Output the [X, Y] coordinate of the center of the cell containing the given text.  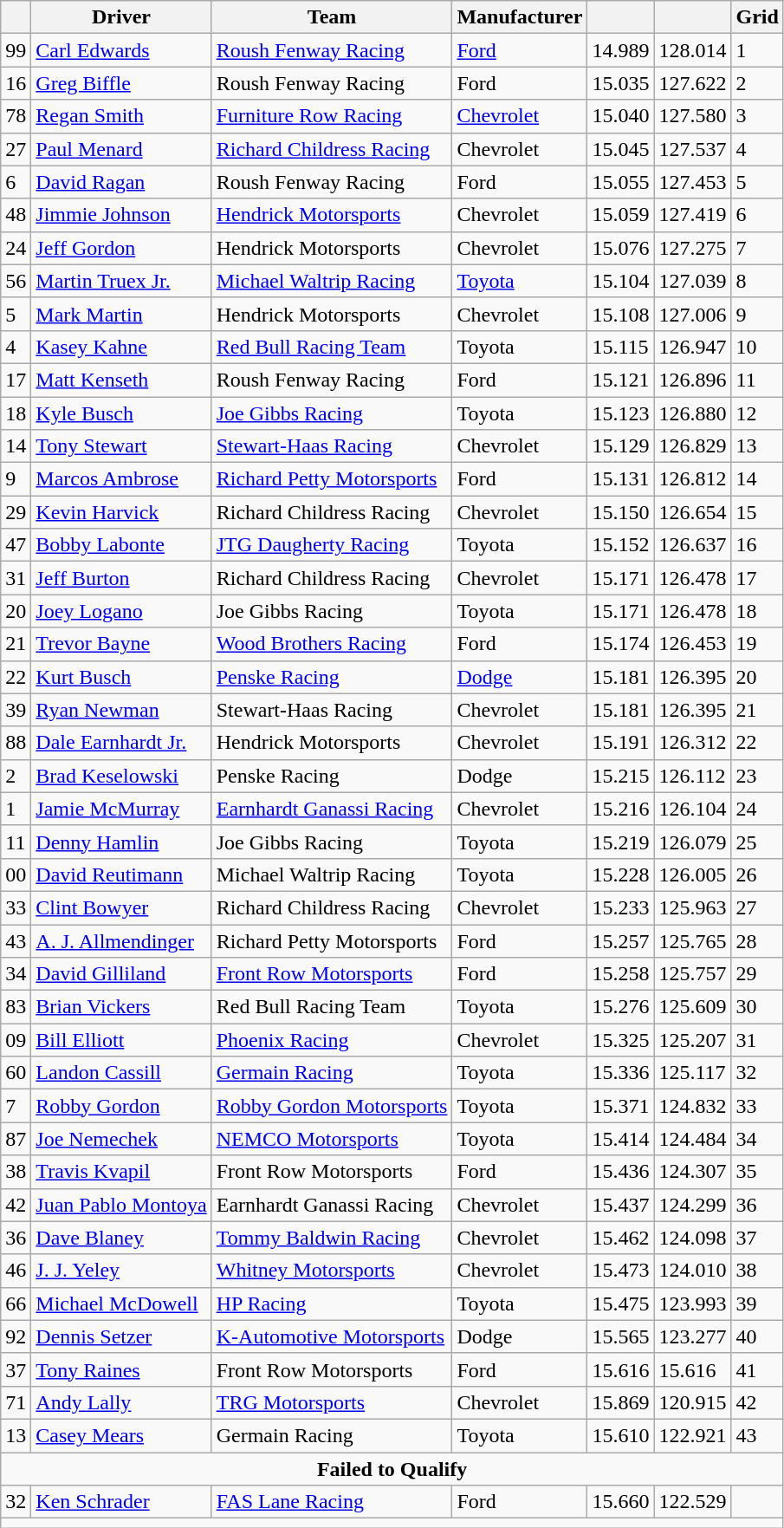
Brian Vickers [121, 1007]
15.336 [620, 1073]
JTG Daugherty Racing [332, 545]
Landon Cassill [121, 1073]
123.277 [693, 1336]
Juan Pablo Montoya [121, 1205]
46 [16, 1271]
48 [16, 215]
Grid [757, 17]
126.112 [693, 776]
15.104 [620, 281]
19 [757, 644]
Travis Kvapil [121, 1172]
126.312 [693, 743]
124.307 [693, 1172]
127.419 [693, 215]
Kasey Kahne [121, 347]
126.812 [693, 479]
92 [16, 1336]
Wood Brothers Racing [332, 644]
127.039 [693, 281]
Joe Nemechek [121, 1139]
15.219 [620, 842]
Matt Kenseth [121, 380]
15.059 [620, 215]
15.040 [620, 116]
15.174 [620, 644]
25 [757, 842]
Jamie McMurray [121, 809]
125.757 [693, 974]
88 [16, 743]
127.006 [693, 314]
56 [16, 281]
Robby Gordon [121, 1106]
15.055 [620, 182]
Martin Truex Jr. [121, 281]
123.993 [693, 1304]
J. J. Yeley [121, 1271]
15.131 [620, 479]
Manufacturer [520, 17]
Phoenix Racing [332, 1040]
Denny Hamlin [121, 842]
15.371 [620, 1106]
K-Automotive Motorsports [332, 1336]
Robby Gordon Motorsports [332, 1106]
15 [757, 512]
125.609 [693, 1007]
00 [16, 875]
15.869 [620, 1402]
Dave Blaney [121, 1238]
10 [757, 347]
15.475 [620, 1304]
15.228 [620, 875]
15.076 [620, 248]
Driver [121, 17]
Bobby Labonte [121, 545]
15.108 [620, 314]
15.129 [620, 446]
15.191 [620, 743]
NEMCO Motorsports [332, 1139]
HP Racing [332, 1304]
83 [16, 1007]
15.123 [620, 413]
15.257 [620, 940]
Dale Earnhardt Jr. [121, 743]
125.765 [693, 940]
127.453 [693, 182]
128.014 [693, 50]
15.325 [620, 1040]
66 [16, 1304]
126.880 [693, 413]
15.414 [620, 1139]
126.947 [693, 347]
Tony Raines [121, 1369]
15.436 [620, 1172]
15.437 [620, 1205]
124.299 [693, 1205]
15.115 [620, 347]
TRG Motorsports [332, 1402]
125.207 [693, 1040]
Michael McDowell [121, 1304]
15.276 [620, 1007]
Team [332, 17]
124.484 [693, 1139]
Greg Biffle [121, 83]
Ryan Newman [121, 710]
Ken Schrader [121, 1502]
126.079 [693, 842]
40 [757, 1336]
35 [757, 1172]
15.121 [620, 380]
Trevor Bayne [121, 644]
15.035 [620, 83]
126.005 [693, 875]
3 [757, 116]
Jeff Gordon [121, 248]
Whitney Motorsports [332, 1271]
15.216 [620, 809]
Mark Martin [121, 314]
47 [16, 545]
41 [757, 1369]
71 [16, 1402]
120.915 [693, 1402]
15.258 [620, 974]
Clint Bowyer [121, 907]
125.117 [693, 1073]
30 [757, 1007]
Carl Edwards [121, 50]
15.660 [620, 1502]
Casey Mears [121, 1435]
David Gilliland [121, 974]
Furniture Row Racing [332, 116]
127.275 [693, 248]
15.462 [620, 1238]
127.622 [693, 83]
122.921 [693, 1435]
Paul Menard [121, 149]
8 [757, 281]
Brad Keselowski [121, 776]
David Ragan [121, 182]
15.152 [620, 545]
09 [16, 1040]
125.963 [693, 907]
Jimmie Johnson [121, 215]
127.537 [693, 149]
124.010 [693, 1271]
26 [757, 875]
126.104 [693, 809]
15.045 [620, 149]
127.580 [693, 116]
David Reutimann [121, 875]
14.989 [620, 50]
99 [16, 50]
Failed to Qualify [392, 1469]
126.453 [693, 644]
Kurt Busch [121, 677]
124.832 [693, 1106]
126.896 [693, 380]
122.529 [693, 1502]
126.654 [693, 512]
78 [16, 116]
23 [757, 776]
Marcos Ambrose [121, 479]
Bill Elliott [121, 1040]
Tony Stewart [121, 446]
Tommy Baldwin Racing [332, 1238]
Kevin Harvick [121, 512]
Andy Lally [121, 1402]
12 [757, 413]
15.473 [620, 1271]
Dennis Setzer [121, 1336]
15.150 [620, 512]
Joey Logano [121, 611]
FAS Lane Racing [332, 1502]
126.637 [693, 545]
Regan Smith [121, 116]
28 [757, 940]
15.215 [620, 776]
15.610 [620, 1435]
15.233 [620, 907]
A. J. Allmendinger [121, 940]
Jeff Burton [121, 578]
87 [16, 1139]
15.565 [620, 1336]
124.098 [693, 1238]
126.829 [693, 446]
Kyle Busch [121, 413]
60 [16, 1073]
